Provide the [x, y] coordinate of the cell's center where the given text is located.  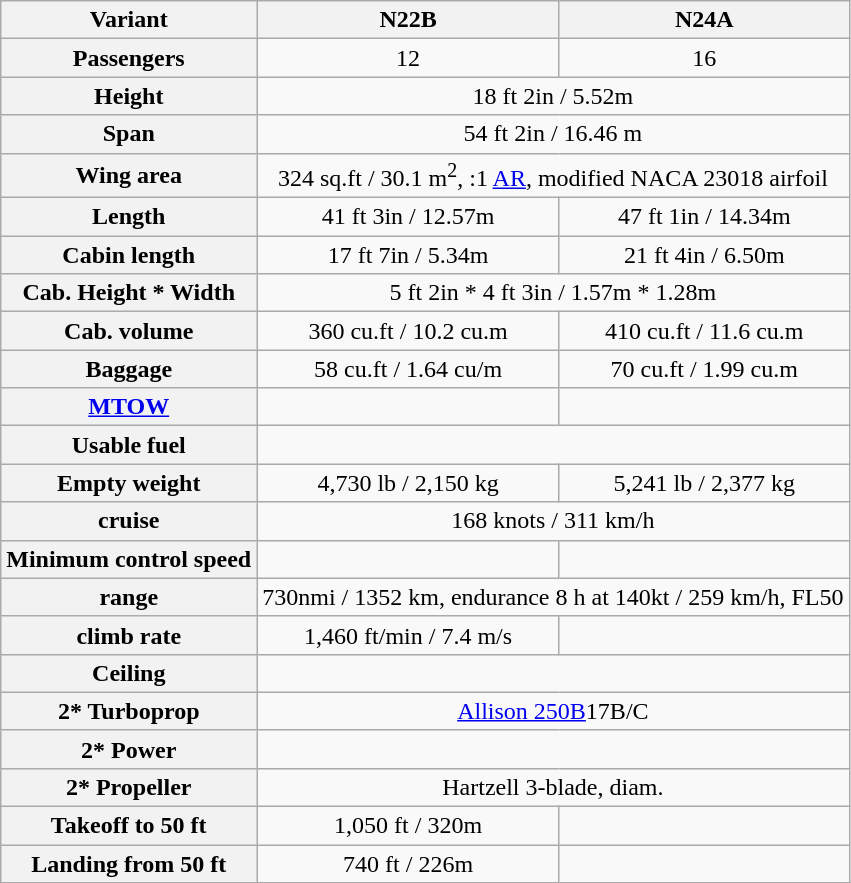
16 [704, 58]
1,050 ft / 320m [408, 826]
Length [129, 217]
Baggage [129, 369]
54 ft 2in / 16.46 m [553, 134]
730nmi / 1352 km, endurance 8 h at 140kt / 259 km/h, FL50 [553, 597]
Passengers [129, 58]
740 ft / 226m [408, 864]
Allison 250B17B/C [553, 711]
5,241 lb / 2,377 kg [704, 483]
2* Power [129, 749]
4,730 lb / 2,150 kg [408, 483]
climb rate [129, 635]
12 [408, 58]
70 cu.ft / 1.99 cu.m [704, 369]
Cabin length [129, 255]
5 ft 2in * 4 ft 3in / 1.57m * 1.28m [553, 293]
360 cu.ft / 10.2 cu.m [408, 331]
47 ft 1in / 14.34m [704, 217]
324 sq.ft / 30.1 m2, :1 AR, modified NACA 23018 airfoil [553, 176]
Landing from 50 ft [129, 864]
18 ft 2in / 5.52m [553, 96]
2* Turboprop [129, 711]
17 ft 7in / 5.34m [408, 255]
MTOW [129, 407]
Takeoff to 50 ft [129, 826]
range [129, 597]
2* Propeller [129, 787]
N24A [704, 20]
Wing area [129, 176]
41 ft 3in / 12.57m [408, 217]
168 knots / 311 km/h [553, 521]
Height [129, 96]
Ceiling [129, 673]
21 ft 4in / 6.50m [704, 255]
Span [129, 134]
Cab. Height * Width [129, 293]
58 cu.ft / 1.64 cu/m [408, 369]
Cab. volume [129, 331]
cruise [129, 521]
Minimum control speed [129, 559]
N22B [408, 20]
1,460 ft/min / 7.4 m/s [408, 635]
Usable fuel [129, 445]
Empty weight [129, 483]
Hartzell 3-blade, diam. [553, 787]
410 cu.ft / 11.6 cu.m [704, 331]
Variant [129, 20]
